Provide the (x, y) coordinate of the cell's center where the given text is located.  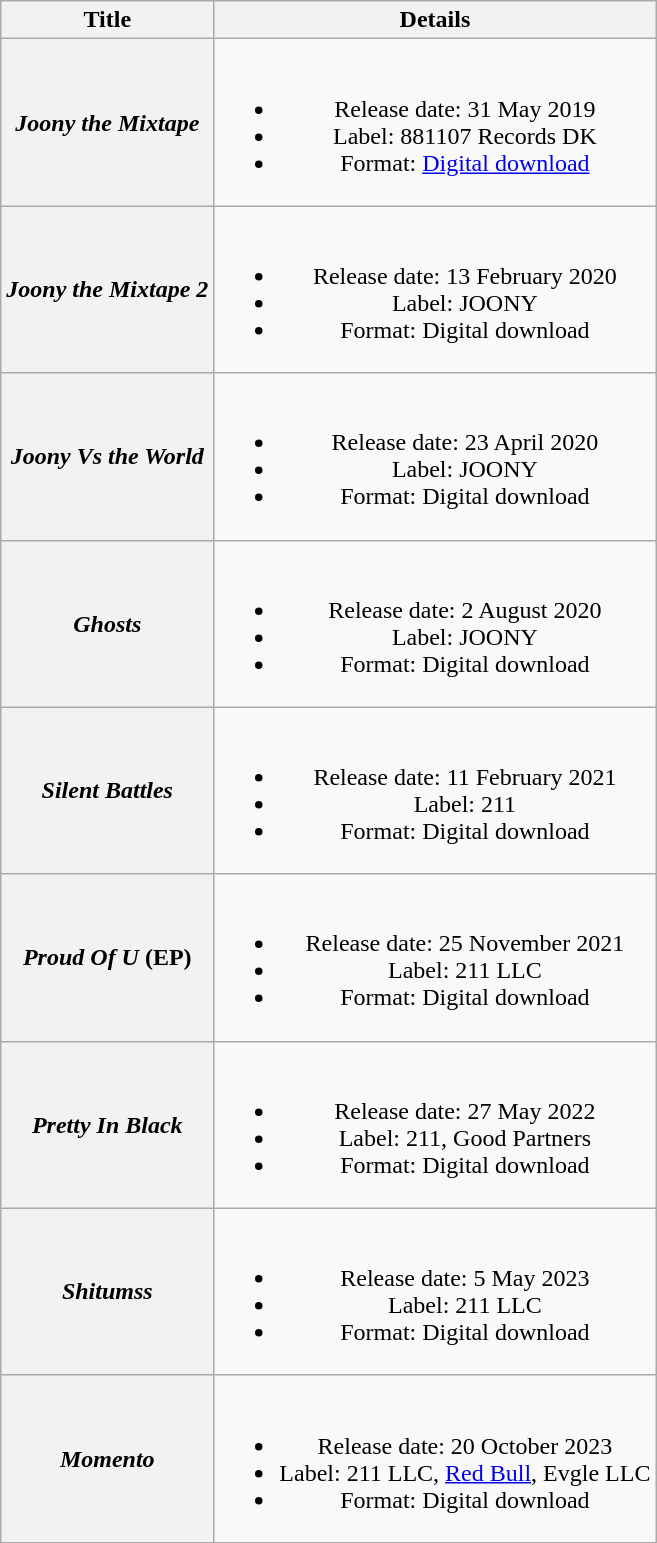
Shitumss (108, 1292)
Release date: 20 October 2023Label: 211 LLC, Red Bull, Evgle LLCFormat: Digital download (435, 1458)
Details (435, 20)
Silent Battles (108, 790)
Ghosts (108, 624)
Joony Vs the World (108, 456)
Release date: 13 February 2020Label: JOONYFormat: Digital download (435, 290)
Release date: 31 May 2019Label: 881107 Records DKFormat: Digital download (435, 122)
Joony the Mixtape (108, 122)
Release date: 23 April 2020Label: JOONYFormat: Digital download (435, 456)
Release date: 2 August 2020Label: JOONYFormat: Digital download (435, 624)
Release date: 11 February 2021Label: 211Format: Digital download (435, 790)
Joony the Mixtape 2 (108, 290)
Pretty In Black (108, 1124)
Title (108, 20)
Momento (108, 1458)
Release date: 27 May 2022Label: 211, Good PartnersFormat: Digital download (435, 1124)
Proud Of U (EP) (108, 958)
Release date: 5 May 2023Label: 211 LLCFormat: Digital download (435, 1292)
Release date: 25 November 2021Label: 211 LLCFormat: Digital download (435, 958)
